Capture the cell that displays the provided text and extract its [X, Y] central coordinate. 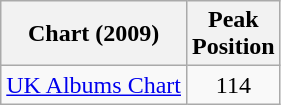
Chart (2009) [94, 34]
Peak Position [233, 34]
114 [233, 85]
UK Albums Chart [94, 85]
